Capture the cell that displays the provided text and extract its [X, Y] central coordinate. 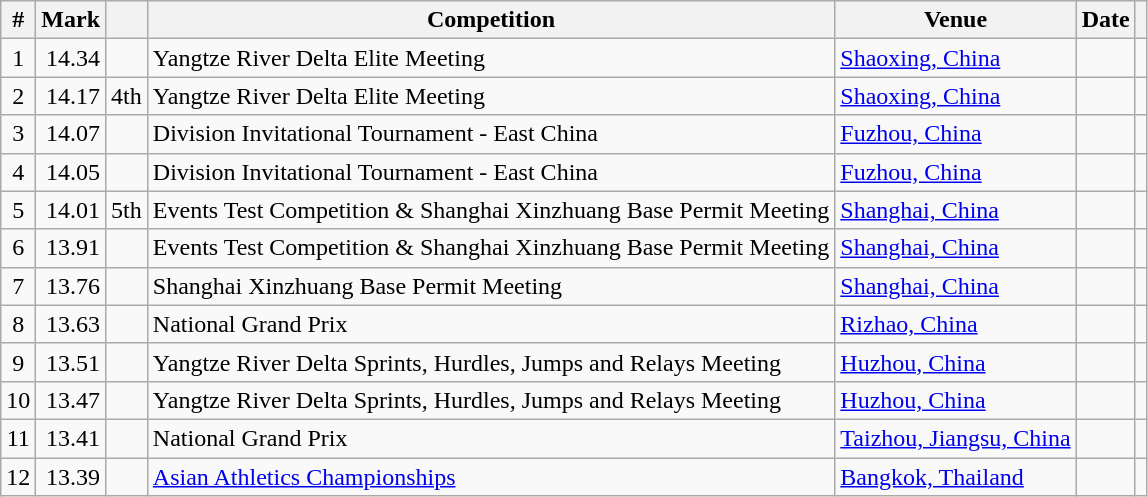
14.01 [71, 210]
14.07 [71, 134]
4 [18, 172]
2 [18, 96]
14.05 [71, 172]
Rizhao, China [956, 324]
4th [127, 96]
11 [18, 438]
12 [18, 477]
5th [127, 210]
13.63 [71, 324]
13.91 [71, 248]
10 [18, 400]
Venue [956, 20]
1 [18, 58]
Asian Athletics Championships [491, 477]
8 [18, 324]
Bangkok, Thailand [956, 477]
9 [18, 362]
Mark [71, 20]
14.34 [71, 58]
13.41 [71, 438]
13.39 [71, 477]
Competition [491, 20]
6 [18, 248]
5 [18, 210]
Date [1106, 20]
13.51 [71, 362]
7 [18, 286]
3 [18, 134]
Taizhou, Jiangsu, China [956, 438]
Shanghai Xinzhuang Base Permit Meeting [491, 286]
14.17 [71, 96]
13.76 [71, 286]
13.47 [71, 400]
# [18, 20]
